Determine the (x, y) coordinate at the center of the cell enclosing the given text.  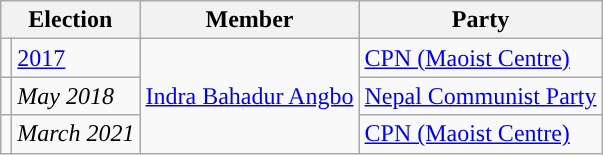
Election (70, 20)
Party (480, 20)
Nepal Communist Party (480, 96)
Indra Bahadur Angbo (250, 96)
May 2018 (76, 96)
Member (250, 20)
March 2021 (76, 134)
2017 (76, 58)
